Locate the cell with the specified text and output its (X, Y) center coordinate. 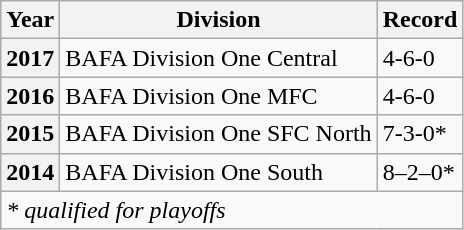
BAFA Division One SFC North (218, 134)
2016 (30, 96)
* qualified for playoffs (232, 210)
Year (30, 20)
BAFA Division One MFC (218, 96)
BAFA Division One Central (218, 58)
Division (218, 20)
7-3-0* (420, 134)
BAFA Division One South (218, 172)
Record (420, 20)
2014 (30, 172)
2015 (30, 134)
8–2–0* (420, 172)
2017 (30, 58)
